Provide the (X, Y) coordinate of the cell's center where the given text is located.  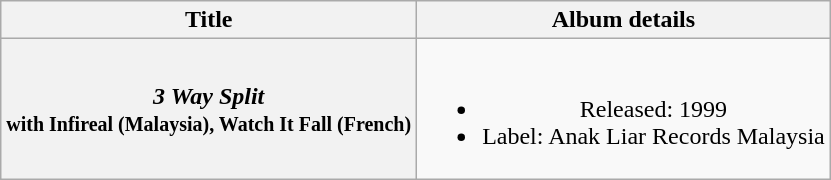
Title (209, 20)
Released: 1999Label: Anak Liar Records Malaysia (624, 109)
Album details (624, 20)
3 Way Split with Infireal (Malaysia), Watch It Fall (French) (209, 109)
